Return the (X, Y) coordinate for the center point of the cell that contains the specified text.  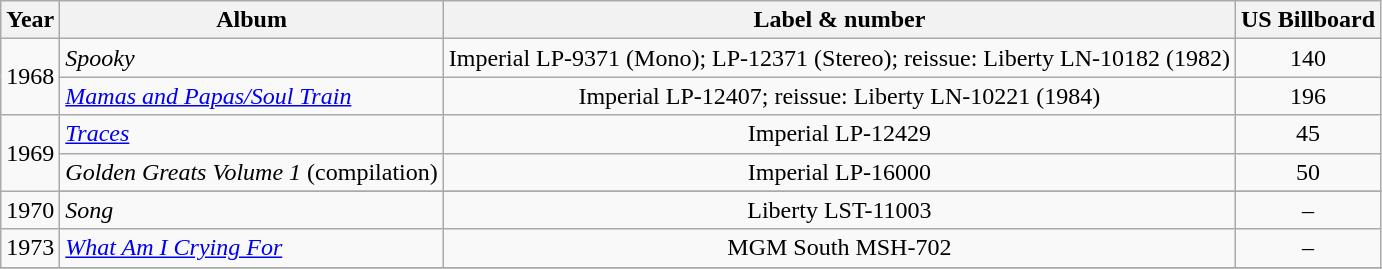
MGM South MSH-702 (839, 248)
196 (1308, 96)
Label & number (839, 20)
Song (252, 210)
Imperial LP-9371 (Mono); LP-12371 (Stereo); reissue: Liberty LN-10182 (1982) (839, 58)
What Am I Crying For (252, 248)
1969 (30, 153)
Spooky (252, 58)
1970 (30, 210)
Traces (252, 134)
50 (1308, 172)
Album (252, 20)
Imperial LP-12429 (839, 134)
Liberty LST-11003 (839, 210)
140 (1308, 58)
Imperial LP-12407; reissue: Liberty LN-10221 (1984) (839, 96)
Mamas and Papas/Soul Train (252, 96)
Golden Greats Volume 1 (compilation) (252, 172)
1968 (30, 77)
45 (1308, 134)
US Billboard (1308, 20)
Year (30, 20)
Imperial LP-16000 (839, 172)
1973 (30, 248)
